Output the [X, Y] coordinate of the center of the cell containing the given text.  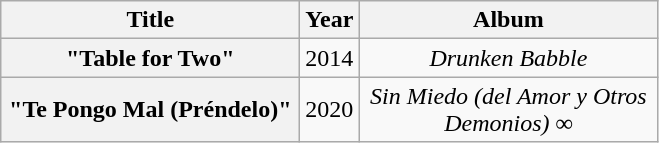
Album [508, 20]
Year [330, 20]
2020 [330, 110]
"Te Pongo Mal (Préndelo)" [150, 110]
Sin Miedo (del Amor y Otros Demonios) ∞ [508, 110]
Drunken Babble [508, 58]
Title [150, 20]
2014 [330, 58]
"Table for Two" [150, 58]
